Identify which cell holds the provided text, then report its (x, y) central coordinate. 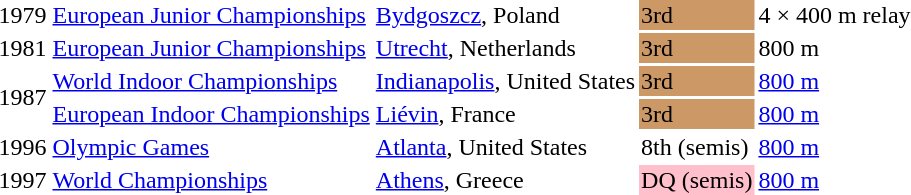
Atlanta, United States (505, 147)
European Indoor Championships (211, 114)
8th (semis) (697, 147)
Athens, Greece (505, 180)
World Indoor Championships (211, 81)
Bydgoszcz, Poland (505, 15)
Liévin, France (505, 114)
Olympic Games (211, 147)
Utrecht, Netherlands (505, 48)
Indianapolis, United States (505, 81)
World Championships (211, 180)
DQ (semis) (697, 180)
